From the cell containing the given text, extract its center point as (X, Y) coordinate. 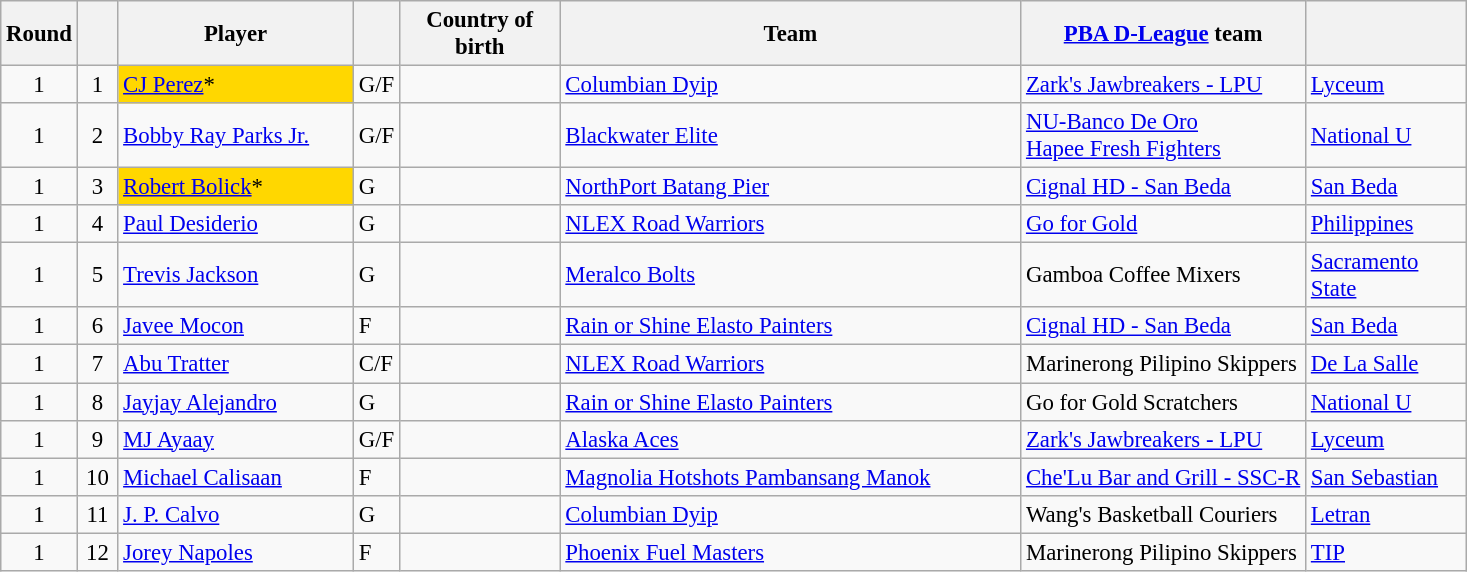
7 (98, 364)
C/F (376, 364)
Paul Desiderio (236, 224)
Country of birth (480, 34)
Magnolia Hotshots Pambansang Manok (790, 477)
Go for Gold Scratchers (1164, 402)
Gamboa Coffee Mixers (1164, 276)
12 (98, 552)
Abu Tratter (236, 364)
PBA D-League team (1164, 34)
Philippines (1386, 224)
Player (236, 34)
8 (98, 402)
6 (98, 327)
Javee Mocon (236, 327)
Trevis Jackson (236, 276)
NorthPort Batang Pier (790, 187)
Team (790, 34)
2 (98, 136)
Robert Bolick* (236, 187)
Sacramento State (1386, 276)
Letran (1386, 514)
TIP (1386, 552)
Jayjay Alejandro (236, 402)
5 (98, 276)
3 (98, 187)
Che'Lu Bar and Grill - SSC-R (1164, 477)
Meralco Bolts (790, 276)
Alaska Aces (790, 439)
De La Salle (1386, 364)
CJ Perez* (236, 85)
4 (98, 224)
10 (98, 477)
Wang's Basketball Couriers (1164, 514)
Round (39, 34)
Go for Gold (1164, 224)
Jorey Napoles (236, 552)
NU-Banco De OroHapee Fresh Fighters (1164, 136)
Michael Calisaan (236, 477)
9 (98, 439)
Blackwater Elite (790, 136)
Bobby Ray Parks Jr. (236, 136)
San Sebastian (1386, 477)
11 (98, 514)
J. P. Calvo (236, 514)
MJ Ayaay (236, 439)
Phoenix Fuel Masters (790, 552)
